Locate the cell with the specified text and output its [x, y] center coordinate. 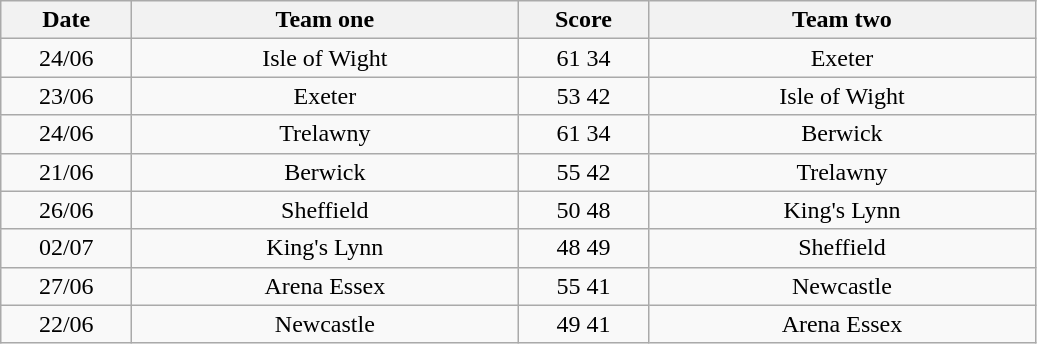
Date [66, 20]
48 49 [584, 248]
55 42 [584, 172]
22/06 [66, 324]
27/06 [66, 286]
Team one [325, 20]
02/07 [66, 248]
55 41 [584, 286]
53 42 [584, 96]
Team two [842, 20]
50 48 [584, 210]
21/06 [66, 172]
49 41 [584, 324]
23/06 [66, 96]
26/06 [66, 210]
Score [584, 20]
